Capture the cell that displays the provided text and extract its [X, Y] central coordinate. 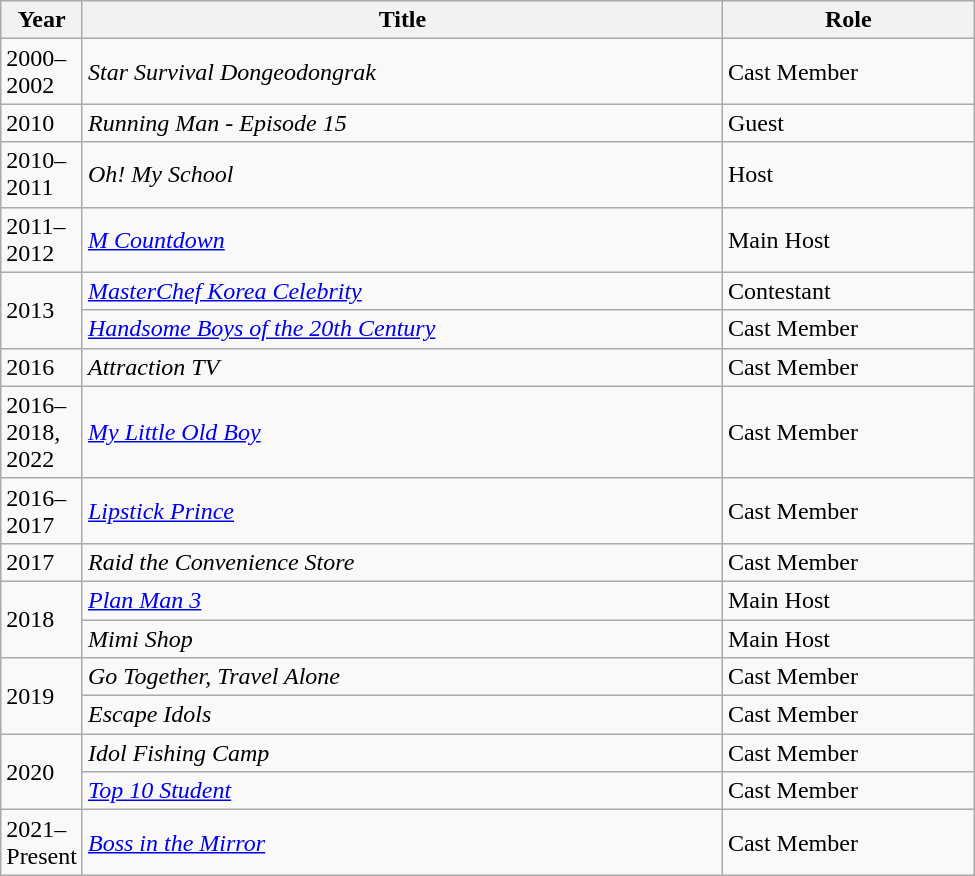
Host [848, 174]
Attraction TV [402, 367]
Escape Idols [402, 715]
2019 [42, 696]
Boss in the Mirror [402, 842]
2010 [42, 123]
2018 [42, 619]
Star Survival Dongeodongrak [402, 72]
2017 [42, 562]
2020 [42, 772]
2016–2018, 2022 [42, 432]
Contestant [848, 291]
2010–2011 [42, 174]
Running Man - Episode 15 [402, 123]
Top 10 Student [402, 791]
Year [42, 20]
2021–Present [42, 842]
Oh! My School [402, 174]
Handsome Boys of the 20th Century [402, 329]
My Little Old Boy [402, 432]
Guest [848, 123]
2000–2002 [42, 72]
2011–2012 [42, 240]
2016 [42, 367]
2013 [42, 310]
Title [402, 20]
M Countdown [402, 240]
Role [848, 20]
Idol Fishing Camp [402, 753]
MasterChef Korea Celebrity [402, 291]
Lipstick Prince [402, 510]
Go Together, Travel Alone [402, 677]
2016–2017 [42, 510]
Plan Man 3 [402, 600]
Raid the Convenience Store [402, 562]
Mimi Shop [402, 639]
